For the text-containing cell, return its midpoint in [X, Y] coordinate format. 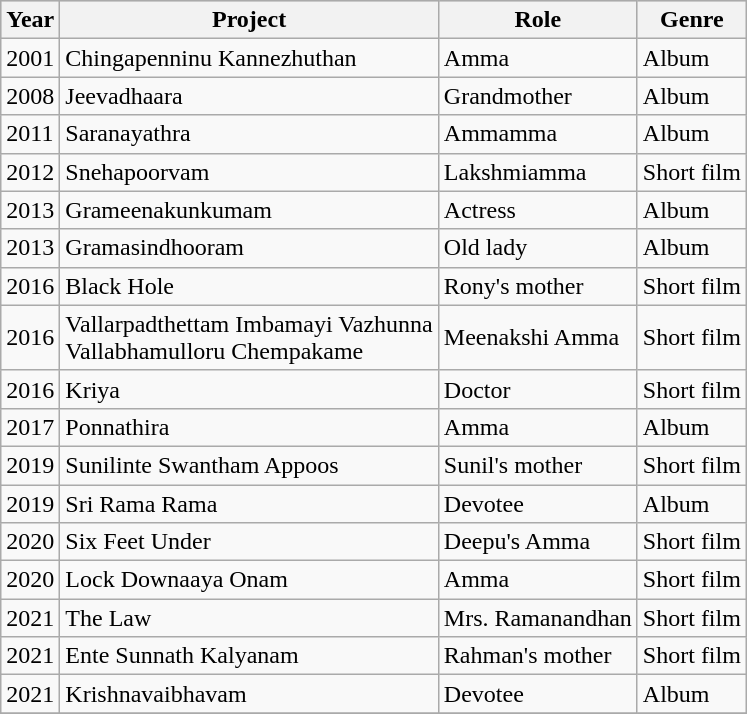
Grandmother [538, 96]
Project [249, 20]
Kriya [249, 389]
Actress [538, 210]
Grameenakunkumam [249, 210]
Sunil's mother [538, 465]
Saranayathra [249, 134]
Sri Rama Rama [249, 503]
Jeevadhaara [249, 96]
Ente Sunnath Kalyanam [249, 656]
Deepu's Amma [538, 542]
2011 [30, 134]
Genre [692, 20]
2001 [30, 58]
Doctor [538, 389]
Lakshmiamma [538, 172]
Role [538, 20]
Mrs. Ramanandhan [538, 618]
2017 [30, 427]
Lock Downaaya Onam [249, 580]
Krishnavaibhavam [249, 694]
Year [30, 20]
Vallarpadthettam Imbamayi Vazhunna Vallabhamulloru Chempakame [249, 338]
Snehapoorvam [249, 172]
2012 [30, 172]
2008 [30, 96]
Six Feet Under [249, 542]
Rahman's mother [538, 656]
Black Hole [249, 286]
Ammamma [538, 134]
Chingapenninu Kannezhuthan [249, 58]
Gramasindhooram [249, 248]
Ponnathira [249, 427]
The Law [249, 618]
Meenakshi Amma [538, 338]
Rony's mother [538, 286]
Sunilinte Swantham Appoos [249, 465]
Old lady [538, 248]
